Return (X, Y) of the center of cell containing provided text 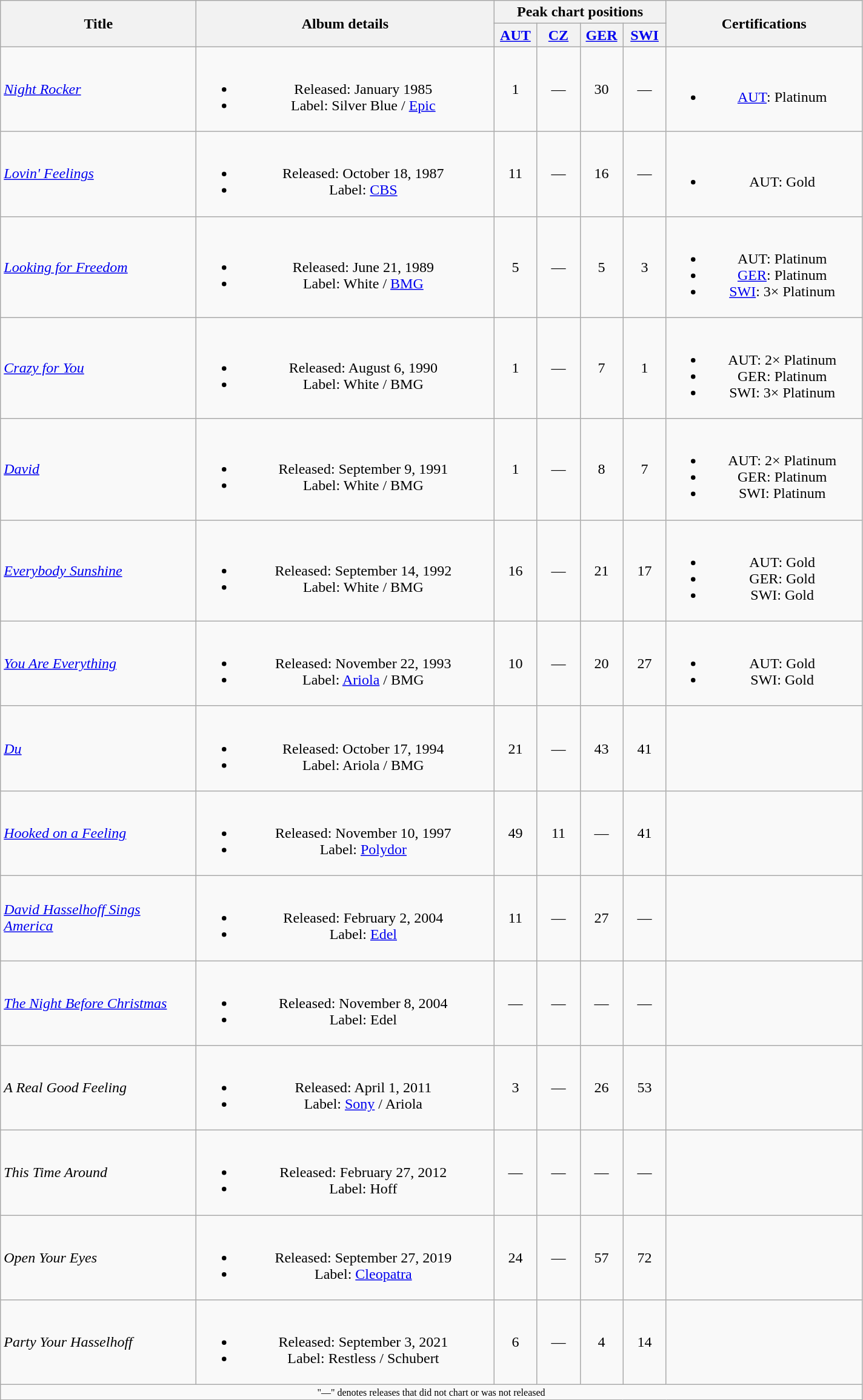
Crazy for You (98, 368)
Looking for Freedom (98, 267)
Released: October 18, 1987Label: CBS (345, 174)
Certifications (764, 24)
Lovin' Feelings (98, 174)
26 (601, 1088)
AUT: GoldGER: GoldSWI: Gold (764, 571)
Everybody Sunshine (98, 571)
AUT: PlatinumGER: PlatinumSWI: 3× Platinum (764, 267)
This Time Around (98, 1173)
AUT (515, 35)
14 (645, 1342)
AUT: 2× PlatinumGER: PlatinumSWI: Platinum (764, 469)
AUT: GoldSWI: Gold (764, 663)
You Are Everything (98, 663)
4 (601, 1342)
Released: September 9, 1991Label: White / BMG (345, 469)
8 (601, 469)
Night Rocker (98, 89)
72 (645, 1258)
AUT: 2× PlatinumGER: PlatinumSWI: 3× Platinum (764, 368)
Album details (345, 24)
Released: September 3, 2021Label: Restless / Schubert (345, 1342)
Released: September 27, 2019Label: Cleopatra (345, 1258)
David Hasselhoff Sings America (98, 918)
CZ (559, 35)
AUT: Platinum (764, 89)
57 (601, 1258)
The Night Before Christmas (98, 1003)
53 (645, 1088)
Released: February 27, 2012Label: Hoff (345, 1173)
Hooked on a Feeling (98, 833)
10 (515, 663)
Released: January 1985Label: Silver Blue / Epic (345, 89)
Released: October 17, 1994Label: Ariola / BMG (345, 748)
A Real Good Feeling (98, 1088)
20 (601, 663)
Released: June 21, 1989Label: White / BMG (345, 267)
GER (601, 35)
SWI (645, 35)
30 (601, 89)
Released: November 8, 2004Label: Edel (345, 1003)
Peak chart positions (580, 12)
Released: November 10, 1997Label: Polydor (345, 833)
AUT: Gold (764, 174)
Title (98, 24)
Released: August 6, 1990Label: White / BMG (345, 368)
Released: April 1, 2011Label: Sony / Ariola (345, 1088)
24 (515, 1258)
David (98, 469)
6 (515, 1342)
Released: September 14, 1992Label: White / BMG (345, 571)
17 (645, 571)
49 (515, 833)
Du (98, 748)
Open Your Eyes (98, 1258)
Released: February 2, 2004Label: Edel (345, 918)
43 (601, 748)
"—" denotes releases that did not chart or was not released (431, 1392)
Party Your Hasselhoff (98, 1342)
Released: November 22, 1993Label: Ariola / BMG (345, 663)
